Pinpoint the cell where the given text exists, returning its [X, Y] midpoint coordinate. 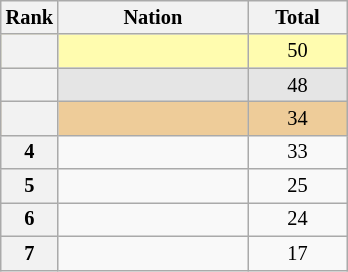
34 [298, 118]
33 [298, 152]
Total [298, 17]
24 [298, 219]
Rank [30, 17]
6 [30, 219]
4 [30, 152]
7 [30, 253]
Nation [153, 17]
48 [298, 85]
5 [30, 186]
50 [298, 51]
17 [298, 253]
25 [298, 186]
